Determine the [X, Y] coordinate at the center of the cell enclosing the given text.  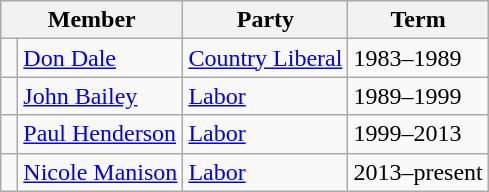
2013–present [418, 172]
1983–1989 [418, 58]
Paul Henderson [100, 134]
John Bailey [100, 96]
Country Liberal [266, 58]
Term [418, 20]
Party [266, 20]
Don Dale [100, 58]
1999–2013 [418, 134]
Nicole Manison [100, 172]
Member [92, 20]
1989–1999 [418, 96]
